Output the [X, Y] coordinate of the center of the cell containing the given text.  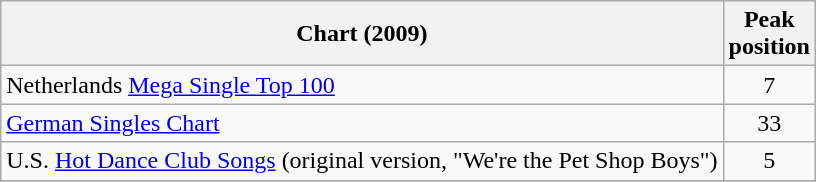
5 [769, 161]
German Singles Chart [362, 123]
U.S. Hot Dance Club Songs (original version, "We're the Pet Shop Boys") [362, 161]
Chart (2009) [362, 34]
7 [769, 85]
Peakposition [769, 34]
Netherlands Mega Single Top 100 [362, 85]
33 [769, 123]
